Locate the cell with the specified text and output its [x, y] center coordinate. 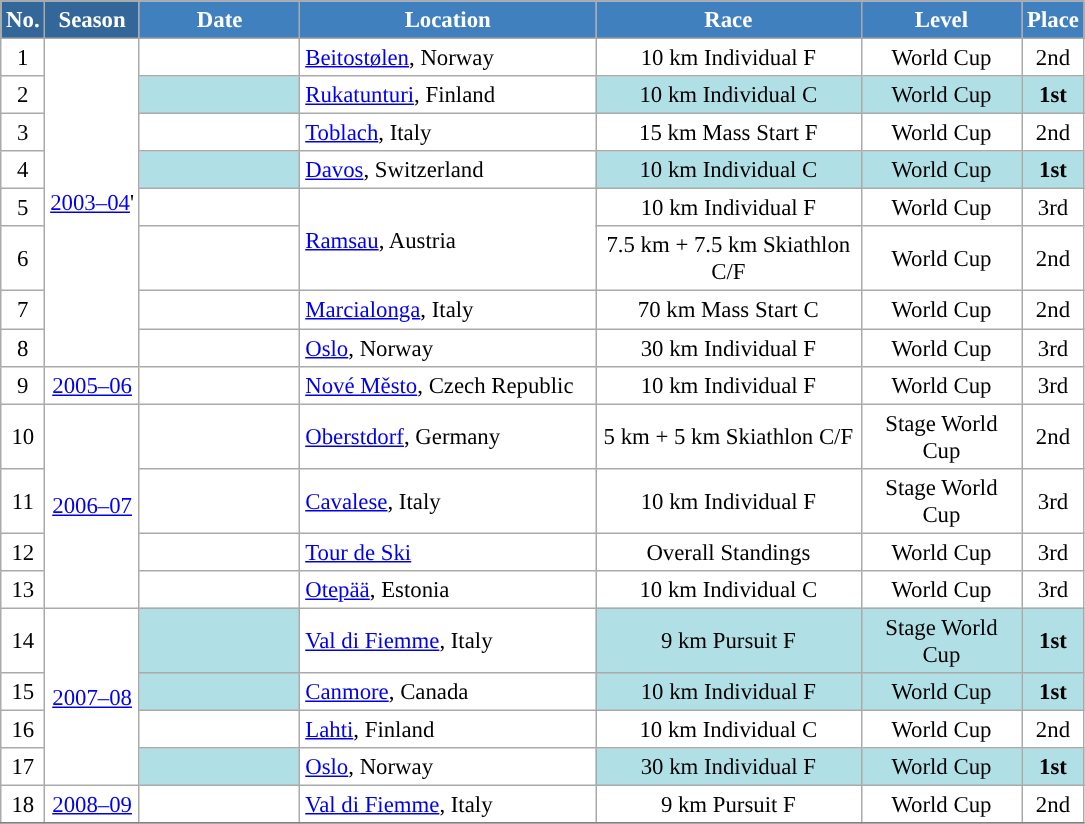
5 km + 5 km Skiathlon C/F [729, 436]
17 [23, 767]
Beitostølen, Norway [448, 58]
2 [23, 95]
13 [23, 590]
Oberstdorf, Germany [448, 436]
Lahti, Finland [448, 729]
8 [23, 348]
2003–04' [92, 203]
Marcialonga, Italy [448, 310]
Level [942, 20]
Date [220, 20]
7 [23, 310]
16 [23, 729]
3 [23, 133]
Nové Město, Czech Republic [448, 385]
4 [23, 170]
Rukatunturi, Finland [448, 95]
15 km Mass Start F [729, 133]
2005–06 [92, 385]
Place [1053, 20]
Race [729, 20]
11 [23, 500]
Otepää, Estonia [448, 590]
Season [92, 20]
2006–07 [92, 506]
15 [23, 692]
2008–09 [92, 805]
5 [23, 208]
Tour de Ski [448, 552]
Toblach, Italy [448, 133]
Cavalese, Italy [448, 500]
2007–08 [92, 696]
6 [23, 258]
Overall Standings [729, 552]
Canmore, Canada [448, 692]
18 [23, 805]
12 [23, 552]
Location [448, 20]
No. [23, 20]
1 [23, 58]
Ramsau, Austria [448, 240]
7.5 km + 7.5 km Skiathlon C/F [729, 258]
14 [23, 640]
Davos, Switzerland [448, 170]
9 [23, 385]
70 km Mass Start C [729, 310]
10 [23, 436]
